Return (x, y) of the center of cell containing provided text 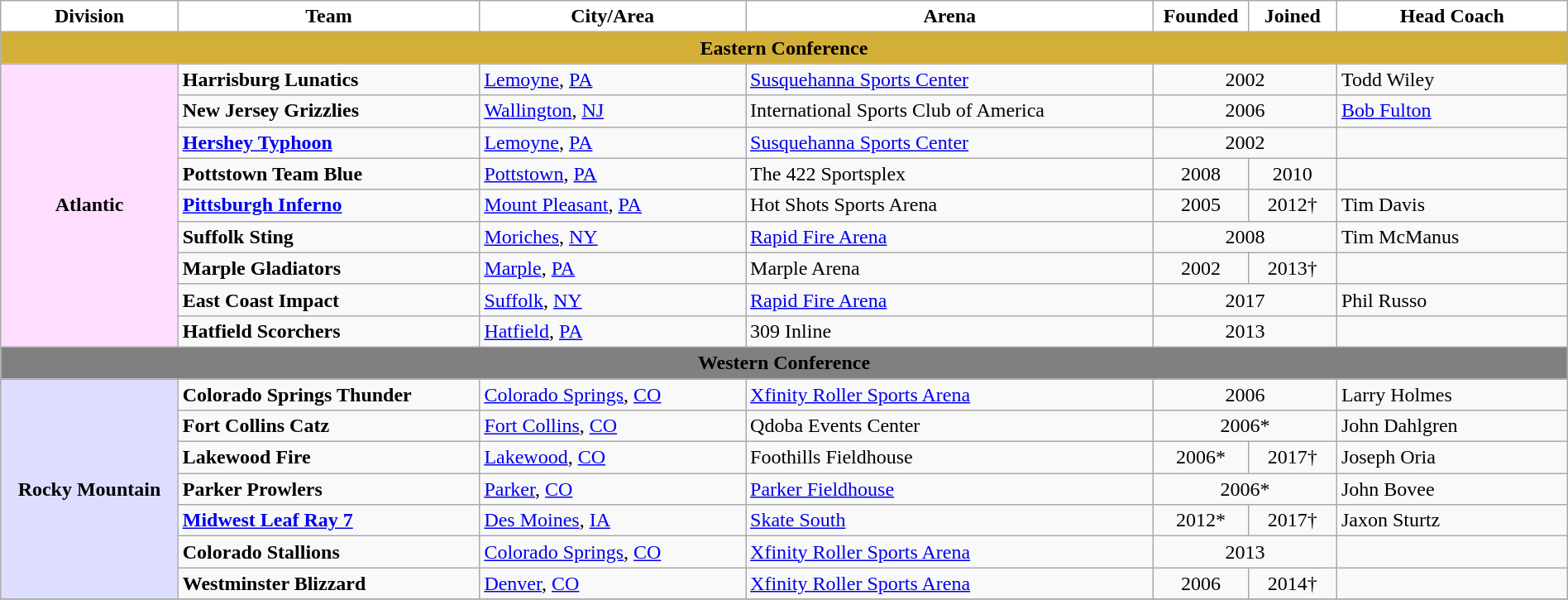
Hot Shots Sports Arena (949, 205)
Mount Pleasant, PA (613, 205)
Eastern Conference (784, 48)
Parker, CO (613, 489)
Hatfield, PA (613, 331)
Colorado Stallions (329, 552)
Lakewood, CO (613, 458)
City/Area (613, 17)
Todd Wiley (1452, 79)
Rocky Mountain (89, 489)
Fort Collins, CO (613, 426)
Marple Gladiators (329, 268)
Harrisburg Lunatics (329, 79)
Marple Arena (949, 268)
Pittsburgh Inferno (329, 205)
2005 (1201, 205)
Wallington, NJ (613, 111)
Colorado Springs Thunder (329, 395)
East Coast Impact (329, 300)
Division (89, 17)
Head Coach (1452, 17)
Marple, PA (613, 268)
Jaxon Sturtz (1452, 521)
Fort Collins Catz (329, 426)
Pottstown Team Blue (329, 174)
Parker Fieldhouse (949, 489)
Pottstown, PA (613, 174)
Hershey Typhoon (329, 142)
2017 (1245, 300)
2012* (1201, 521)
Foothills Fieldhouse (949, 458)
Suffolk, NY (613, 300)
Skate South (949, 521)
Tim Davis (1452, 205)
Bob Fulton (1452, 111)
Qdoba Events Center (949, 426)
Suffolk Sting (329, 237)
Hatfield Scorchers (329, 331)
Moriches, NY (613, 237)
The 422 Sportsplex (949, 174)
Founded (1201, 17)
Des Moines, IA (613, 521)
John Dahlgren (1452, 426)
Arena (949, 17)
2012† (1292, 205)
Team (329, 17)
Tim McManus (1452, 237)
Parker Prowlers (329, 489)
309 Inline (949, 331)
Phil Russo (1452, 300)
Westminster Blizzard (329, 583)
Joined (1292, 17)
2010 (1292, 174)
Joseph Oria (1452, 458)
Atlantic (89, 205)
Lakewood Fire (329, 458)
Midwest Leaf Ray 7 (329, 521)
2013† (1292, 268)
New Jersey Grizzlies (329, 111)
2014† (1292, 583)
Larry Holmes (1452, 395)
Denver, CO (613, 583)
Western Conference (784, 362)
International Sports Club of America (949, 111)
John Bovee (1452, 489)
